From the cell containing the given text, extract its center point as (X, Y) coordinate. 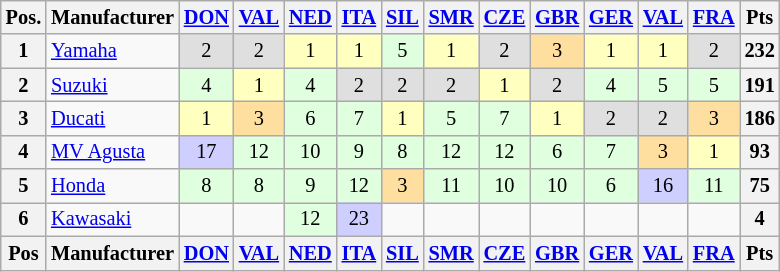
Kawasaki (112, 219)
17 (206, 152)
16 (663, 186)
191 (760, 85)
Pos (24, 253)
232 (760, 51)
MV Agusta (112, 152)
Pos. (24, 17)
Ducati (112, 118)
Suzuki (112, 85)
93 (760, 152)
186 (760, 118)
Honda (112, 186)
Yamaha (112, 51)
75 (760, 186)
23 (359, 219)
